Detect which cell encompasses the target text, then output its [x, y] center coordinate. 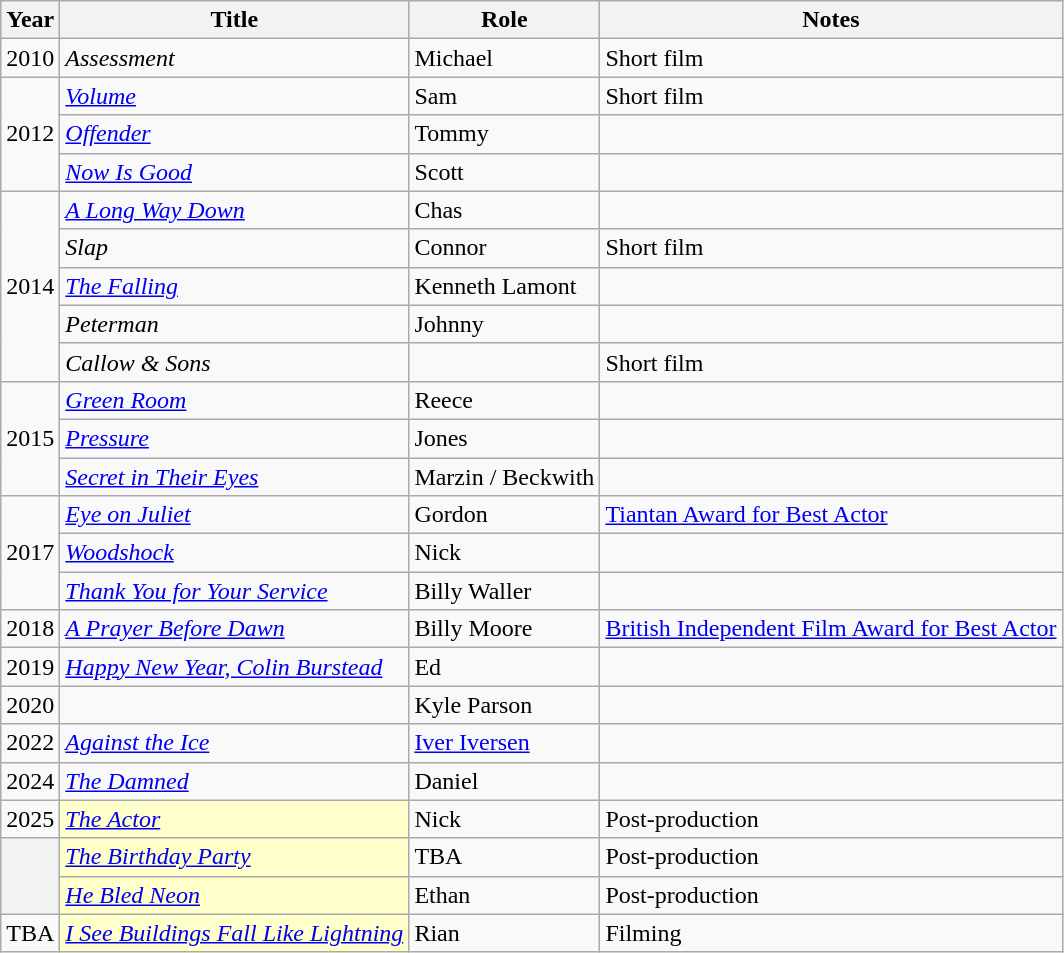
Marzin / Beckwith [504, 477]
Green Room [234, 400]
Title [234, 20]
Happy New Year, Colin Burstead [234, 667]
2015 [30, 438]
Chas [504, 210]
Michael [504, 58]
Slap [234, 248]
2019 [30, 667]
I See Buildings Fall Like Lightning [234, 933]
The Damned [234, 781]
Role [504, 20]
He Bled Neon [234, 895]
Assessment [234, 58]
2022 [30, 743]
Tiantan Award for Best Actor [831, 515]
Pressure [234, 438]
Iver Iversen [504, 743]
Kenneth Lamont [504, 286]
2018 [30, 629]
Sam [504, 96]
Against the Ice [234, 743]
2024 [30, 781]
Ethan [504, 895]
British Independent Film Award for Best Actor [831, 629]
Tommy [504, 134]
Filming [831, 933]
2017 [30, 553]
Connor [504, 248]
The Falling [234, 286]
Daniel [504, 781]
Johnny [504, 324]
2010 [30, 58]
Kyle Parson [504, 705]
Rian [504, 933]
The Birthday Party [234, 857]
Reece [504, 400]
Ed [504, 667]
Billy Moore [504, 629]
Offender [234, 134]
Jones [504, 438]
Secret in Their Eyes [234, 477]
Gordon [504, 515]
Now Is Good [234, 172]
2025 [30, 819]
A Prayer Before Dawn [234, 629]
Peterman [234, 324]
Notes [831, 20]
Billy Waller [504, 591]
Eye on Juliet [234, 515]
Thank You for Your Service [234, 591]
Woodshock [234, 553]
Year [30, 20]
Volume [234, 96]
2014 [30, 286]
A Long Way Down [234, 210]
The Actor [234, 819]
2012 [30, 134]
Callow & Sons [234, 362]
Scott [504, 172]
2020 [30, 705]
